From the cell containing the given text, extract its center point as [x, y] coordinate. 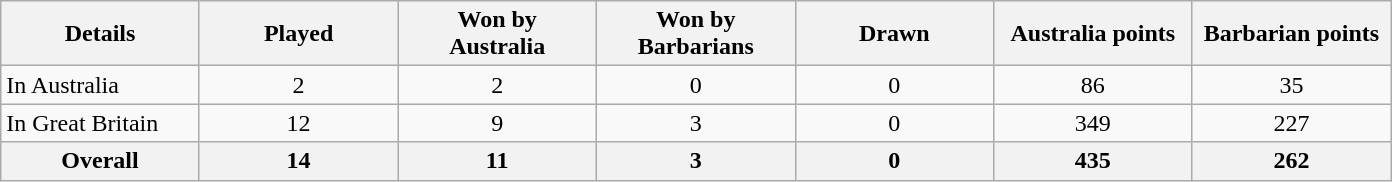
Overall [100, 161]
Won byAustralia [498, 34]
14 [298, 161]
12 [298, 123]
Barbarian points [1292, 34]
Won byBarbarians [696, 34]
In Great Britain [100, 123]
Drawn [894, 34]
Played [298, 34]
Australia points [1094, 34]
11 [498, 161]
35 [1292, 85]
In Australia [100, 85]
435 [1094, 161]
9 [498, 123]
262 [1292, 161]
86 [1094, 85]
227 [1292, 123]
Details [100, 34]
349 [1094, 123]
